Extract the [X, Y] coordinate from the center of the cell holding the provided text.  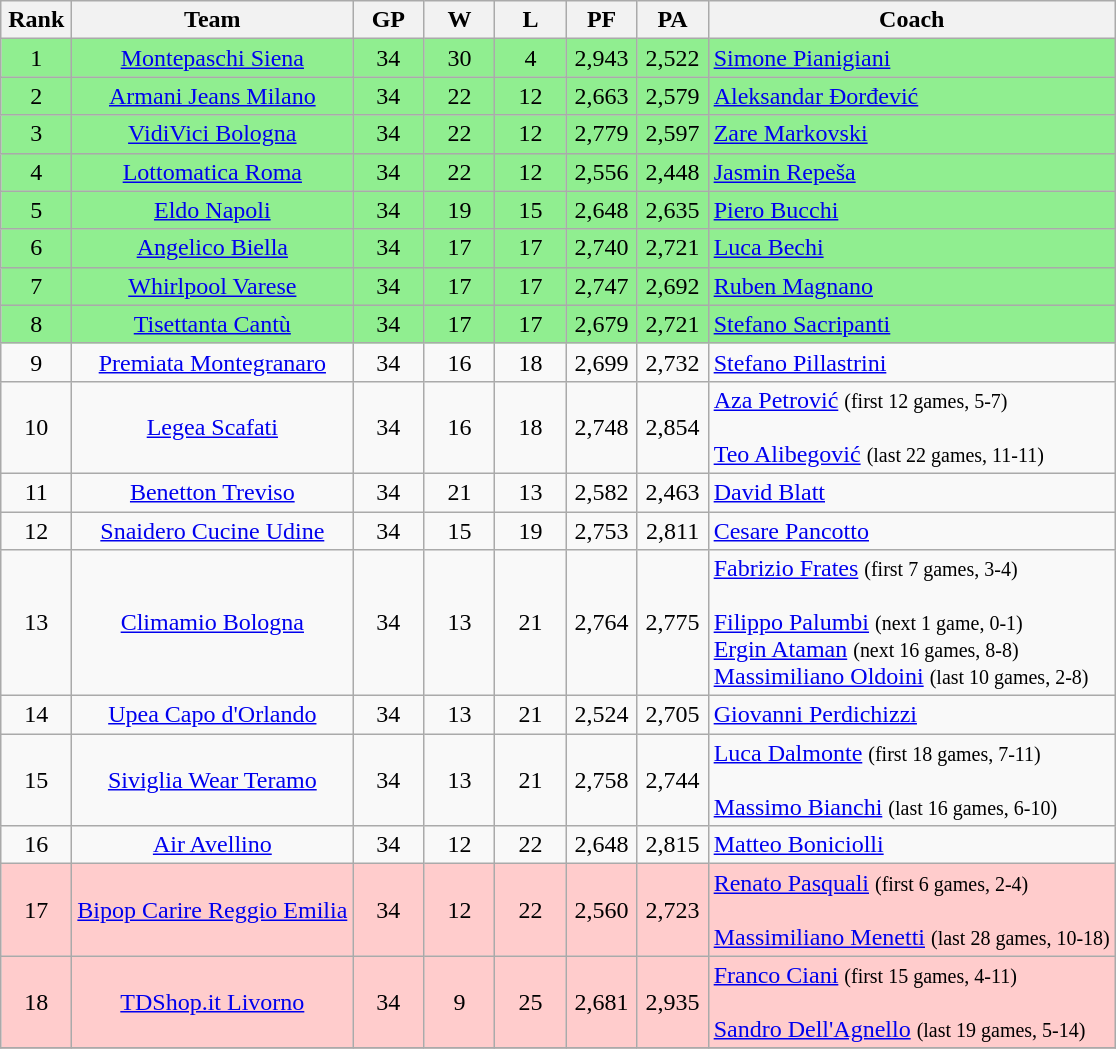
2,775 [672, 623]
Luca Dalmonte (first 18 games, 7-11) Massimo Bianchi (last 16 games, 6-10) [912, 780]
2,448 [672, 172]
2,582 [602, 492]
2,753 [602, 531]
2,699 [602, 362]
2,935 [672, 1002]
GP [388, 20]
VidiVici Bologna [212, 134]
2,815 [672, 845]
2,556 [602, 172]
Luca Bechi [912, 248]
3 [36, 134]
2,723 [672, 910]
Premiata Montegranaro [212, 362]
2,744 [672, 780]
Jasmin Repeša [912, 172]
Tisettanta Cantù [212, 324]
Rank [36, 20]
Matteo Boniciolli [912, 845]
Stefano Sacripanti [912, 324]
11 [36, 492]
25 [530, 1002]
Aleksandar Đorđević [912, 96]
2,560 [602, 910]
2,463 [672, 492]
W [460, 20]
2,779 [602, 134]
Upea Capo d'Orlando [212, 715]
6 [36, 248]
14 [36, 715]
Bipop Carire Reggio Emilia [212, 910]
2,764 [602, 623]
2,679 [602, 324]
7 [36, 286]
5 [36, 210]
Climamio Bologna [212, 623]
Snaidero Cucine Udine [212, 531]
Legea Scafati [212, 427]
2,635 [672, 210]
2,747 [602, 286]
Lottomatica Roma [212, 172]
Armani Jeans Milano [212, 96]
2,740 [602, 248]
2,705 [672, 715]
Whirlpool Varese [212, 286]
2 [36, 96]
2,692 [672, 286]
2,854 [672, 427]
L [530, 20]
30 [460, 58]
2,663 [602, 96]
Piero Bucchi [912, 210]
Eldo Napoli [212, 210]
PA [672, 20]
8 [36, 324]
2,943 [602, 58]
2,758 [602, 780]
10 [36, 427]
Simone Pianigiani [912, 58]
Ruben Magnano [912, 286]
Team [212, 20]
Aza Petrović (first 12 games, 5-7) Teo Alibegović (last 22 games, 11-11) [912, 427]
1 [36, 58]
Franco Ciani (first 15 games, 4-11) Sandro Dell'Agnello (last 19 games, 5-14) [912, 1002]
2,748 [602, 427]
Stefano Pillastrini [912, 362]
2,732 [672, 362]
2,681 [602, 1002]
2,597 [672, 134]
Coach [912, 20]
Renato Pasquali (first 6 games, 2-4) Massimiliano Menetti (last 28 games, 10-18) [912, 910]
2,579 [672, 96]
2,522 [672, 58]
TDShop.it Livorno [212, 1002]
PF [602, 20]
David Blatt [912, 492]
Air Avellino [212, 845]
Montepaschi Siena [212, 58]
Fabrizio Frates (first 7 games, 3-4) Filippo Palumbi (next 1 game, 0-1) Ergin Ataman (next 16 games, 8-8) Massimiliano Oldoini (last 10 games, 2-8) [912, 623]
2,811 [672, 531]
Siviglia Wear Teramo [212, 780]
Zare Markovski [912, 134]
Giovanni Perdichizzi [912, 715]
Benetton Treviso [212, 492]
2,524 [602, 715]
Cesare Pancotto [912, 531]
Angelico Biella [212, 248]
